Scan for the cell matching the given text and deliver its (x, y) coordinate at center. 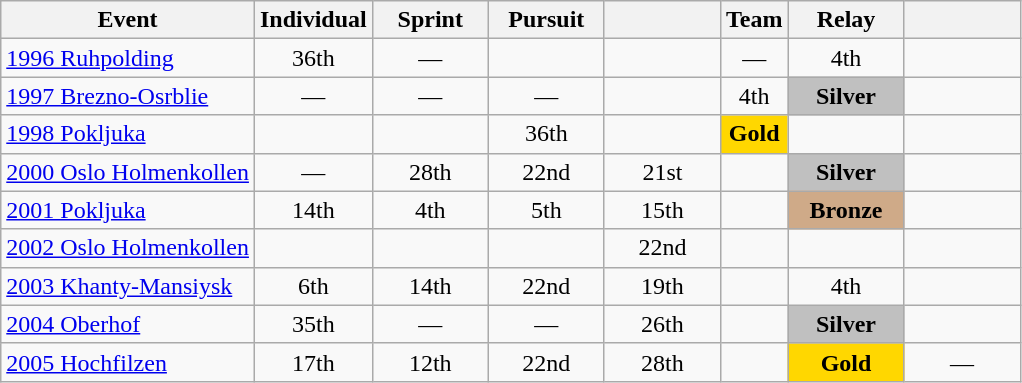
26th (662, 324)
2004 Oberhof (128, 324)
6th (313, 286)
Individual (313, 20)
19th (662, 286)
Relay (846, 20)
2002 Oslo Holmenkollen (128, 248)
35th (313, 324)
2001 Pokljuka (128, 210)
15th (662, 210)
Pursuit (546, 20)
1998 Pokljuka (128, 134)
1997 Brezno-Osrblie (128, 96)
Sprint (430, 20)
2005 Hochfilzen (128, 362)
Team (754, 20)
17th (313, 362)
Event (128, 20)
2003 Khanty-Mansiysk (128, 286)
21st (662, 172)
Bronze (846, 210)
12th (430, 362)
1996 Ruhpolding (128, 58)
5th (546, 210)
2000 Oslo Holmenkollen (128, 172)
